For the text-containing cell, return its midpoint in [X, Y] coordinate format. 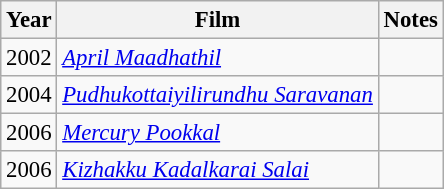
Mercury Pookkal [218, 133]
Notes [410, 20]
Year [29, 20]
Kizhakku Kadalkarai Salai [218, 170]
April Maadhathil [218, 58]
Pudhukottaiyilirundhu Saravanan [218, 95]
Film [218, 20]
2002 [29, 58]
2004 [29, 95]
